From the cell containing the given text, extract its center point as (X, Y) coordinate. 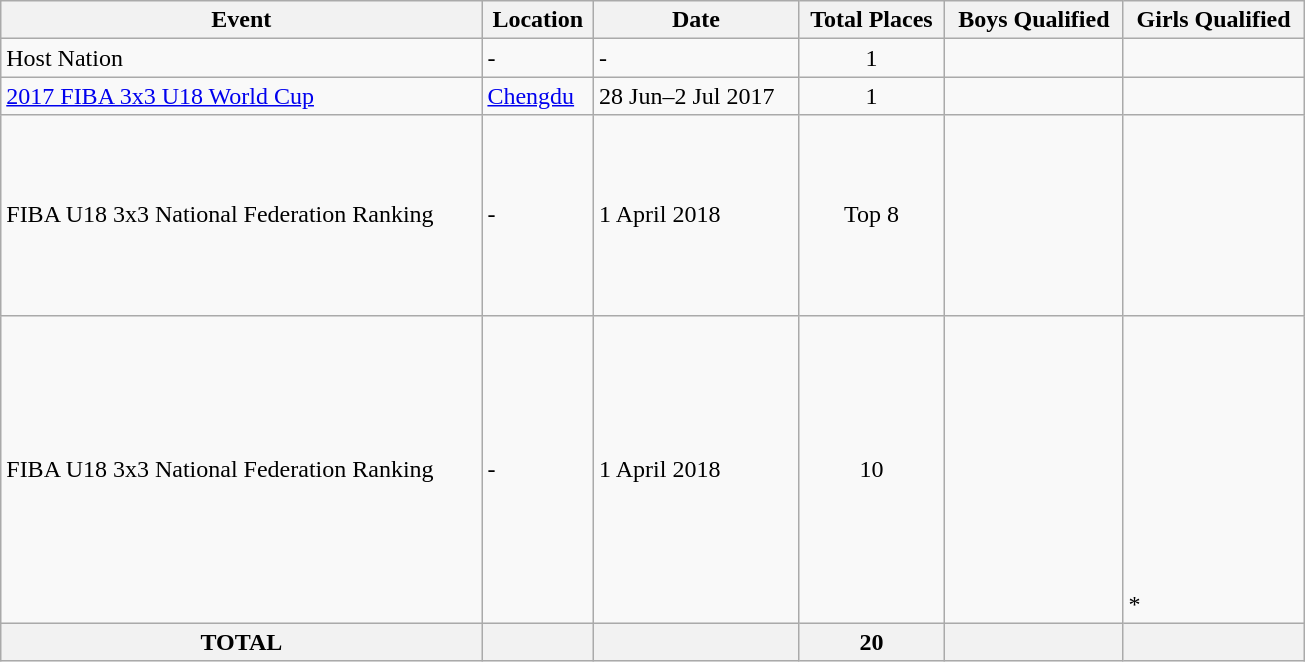
Date (696, 20)
10 (872, 469)
Boys Qualified (1034, 20)
Event (242, 20)
2017 FIBA 3x3 U18 World Cup (242, 96)
Total Places (872, 20)
Chengdu (538, 96)
TOTAL (242, 642)
Top 8 (872, 215)
Girls Qualified (1214, 20)
Location (538, 20)
* (1214, 469)
20 (872, 642)
28 Jun–2 Jul 2017 (696, 96)
Host Nation (242, 58)
